From the cell containing the given text, extract its center point as [X, Y] coordinate. 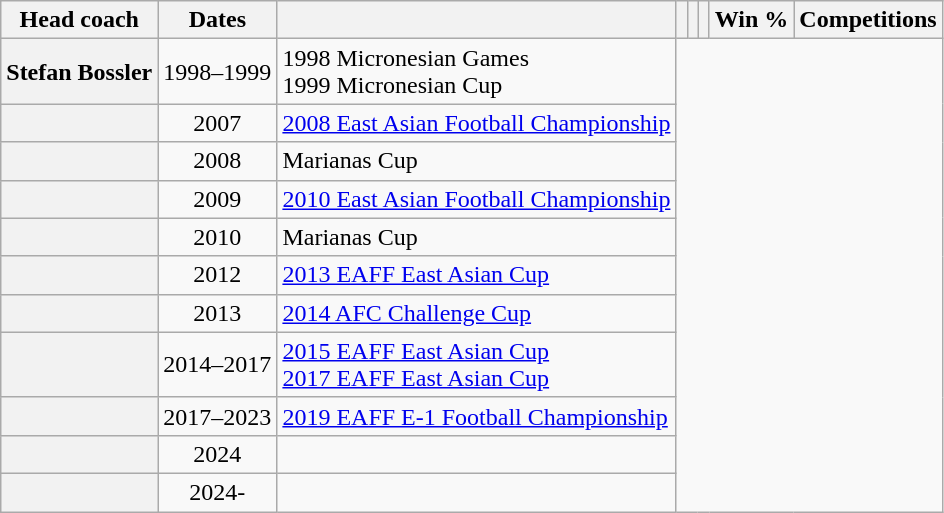
1998 Micronesian Games 1999 Micronesian Cup [476, 72]
2024- [218, 492]
2010 [218, 237]
2019 EAFF E-1 Football Championship [476, 416]
2017–2023 [218, 416]
Win % [752, 20]
2014 AFC Challenge Cup [476, 313]
Head coach [80, 20]
2008 East Asian Football Championship [476, 123]
2008 [218, 161]
Dates [218, 20]
Stefan Bossler [80, 72]
2015 EAFF East Asian Cup 2017 EAFF East Asian Cup [476, 364]
2012 [218, 275]
2014–2017 [218, 364]
2010 East Asian Football Championship [476, 199]
2013 EAFF East Asian Cup [476, 275]
1998–1999 [218, 72]
2024 [218, 454]
Competitions [868, 20]
2009 [218, 199]
2013 [218, 313]
2007 [218, 123]
